Capture the cell that displays the provided text and extract its [X, Y] central coordinate. 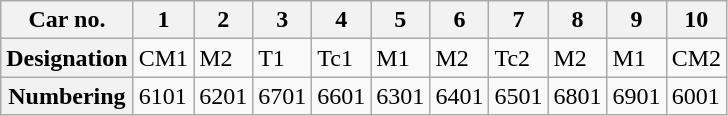
7 [518, 20]
T1 [282, 58]
Numbering [67, 96]
CM2 [696, 58]
9 [636, 20]
1 [163, 20]
6 [460, 20]
6401 [460, 96]
6001 [696, 96]
Designation [67, 58]
Car no. [67, 20]
6701 [282, 96]
6301 [400, 96]
6901 [636, 96]
8 [578, 20]
6601 [342, 96]
CM1 [163, 58]
10 [696, 20]
Tc1 [342, 58]
6801 [578, 96]
6101 [163, 96]
6501 [518, 96]
5 [400, 20]
6201 [224, 96]
3 [282, 20]
4 [342, 20]
2 [224, 20]
Tc2 [518, 58]
